Return [X, Y] of the center of cell containing provided text 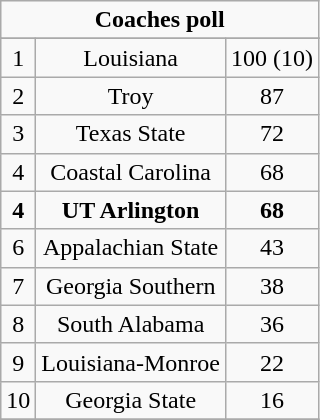
8 [18, 324]
Coaches poll [160, 20]
6 [18, 248]
Appalachian State [131, 248]
3 [18, 134]
7 [18, 286]
South Alabama [131, 324]
10 [18, 400]
43 [272, 248]
36 [272, 324]
Georgia State [131, 400]
Louisiana [131, 58]
100 (10) [272, 58]
Coastal Carolina [131, 172]
2 [18, 96]
1 [18, 58]
38 [272, 286]
Georgia Southern [131, 286]
Louisiana-Monroe [131, 362]
87 [272, 96]
Texas State [131, 134]
Troy [131, 96]
72 [272, 134]
16 [272, 400]
22 [272, 362]
9 [18, 362]
UT Arlington [131, 210]
